Extract the (x, y) coordinate from the center of the cell holding the provided text.  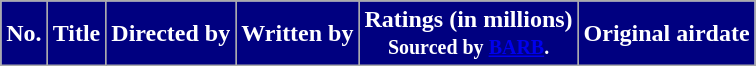
Directed by (171, 34)
Title (76, 34)
No. (24, 34)
Written by (298, 34)
Ratings (in millions) Sourced by BARB. (468, 34)
Original airdate (666, 34)
